Extract the [x, y] coordinate from the center of the cell holding the provided text.  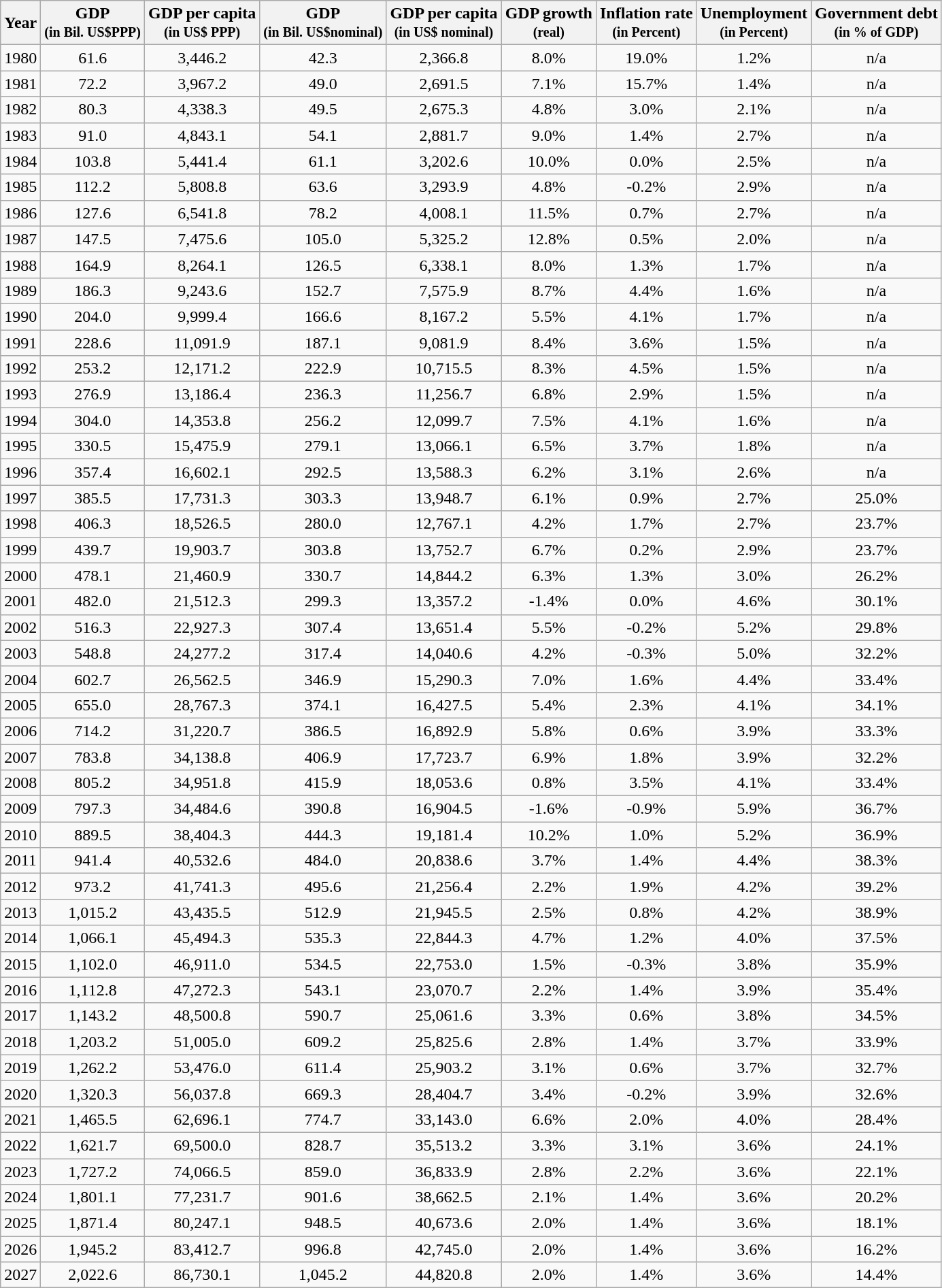
8,264.1 [203, 265]
12,767.1 [443, 524]
609.2 [323, 1042]
1983 [20, 135]
1,727.2 [92, 1171]
187.1 [323, 342]
548.8 [92, 653]
1994 [20, 420]
292.5 [323, 472]
2021 [20, 1119]
2006 [20, 731]
9,243.6 [203, 291]
9,081.9 [443, 342]
GDP(in Bil. US$nominal) [323, 23]
1992 [20, 369]
20,838.6 [443, 861]
11.5% [548, 213]
4,843.1 [203, 135]
2013 [20, 912]
56,037.8 [203, 1093]
32.6% [877, 1093]
15.7% [646, 84]
12,099.7 [443, 420]
22,844.3 [443, 938]
166.6 [323, 316]
15,475.9 [203, 446]
5.0% [754, 653]
41,741.3 [203, 887]
34,138.8 [203, 757]
19,903.7 [203, 550]
20.2% [877, 1198]
6.6% [548, 1119]
222.9 [323, 369]
63.6 [323, 187]
669.3 [323, 1093]
62,696.1 [203, 1119]
29.8% [877, 627]
72.2 [92, 84]
10.0% [548, 161]
2004 [20, 679]
303.3 [323, 498]
91.0 [92, 135]
15,290.3 [443, 679]
GDP per capita(in US$ nominal) [443, 23]
439.7 [92, 550]
2002 [20, 627]
5,808.8 [203, 187]
49.5 [323, 110]
512.9 [323, 912]
2.6% [754, 472]
8.4% [548, 342]
74,066.5 [203, 1171]
783.8 [92, 757]
590.7 [323, 1016]
10,715.5 [443, 369]
38.9% [877, 912]
47,272.3 [203, 990]
45,494.3 [203, 938]
2012 [20, 887]
2014 [20, 938]
2003 [20, 653]
374.1 [323, 705]
774.7 [323, 1119]
18.1% [877, 1223]
112.2 [92, 187]
2025 [20, 1223]
-1.6% [548, 809]
228.6 [92, 342]
35.9% [877, 964]
14,353.8 [203, 420]
2020 [20, 1093]
859.0 [323, 1171]
901.6 [323, 1198]
444.3 [323, 835]
1,871.4 [92, 1223]
2023 [20, 1171]
1984 [20, 161]
4,338.3 [203, 110]
25,061.6 [443, 1016]
1,465.5 [92, 1119]
1981 [20, 84]
6.5% [548, 446]
31,220.7 [203, 731]
1.0% [646, 835]
44,820.8 [443, 1275]
317.4 [323, 653]
13,357.2 [443, 601]
13,651.4 [443, 627]
1989 [20, 291]
7.5% [548, 420]
6.8% [548, 395]
5,441.4 [203, 161]
1980 [20, 58]
3,202.6 [443, 161]
6,338.1 [443, 265]
0.9% [646, 498]
80.3 [92, 110]
2027 [20, 1275]
797.3 [92, 809]
1997 [20, 498]
21,945.5 [443, 912]
714.2 [92, 731]
543.1 [323, 990]
390.8 [323, 809]
516.3 [92, 627]
5.4% [548, 705]
51,005.0 [203, 1042]
1,143.2 [92, 1016]
49.0 [323, 84]
2.3% [646, 705]
21,460.9 [203, 576]
1,015.2 [92, 912]
37.5% [877, 938]
36.9% [877, 835]
3,293.9 [443, 187]
655.0 [92, 705]
828.7 [323, 1145]
13,186.4 [203, 395]
10.2% [548, 835]
1998 [20, 524]
13,752.7 [443, 550]
1,801.1 [92, 1198]
611.4 [323, 1068]
-0.9% [646, 809]
23,070.7 [443, 990]
4.6% [754, 601]
28,404.7 [443, 1093]
GDP growth(real) [548, 23]
9,999.4 [203, 316]
941.4 [92, 861]
26.2% [877, 576]
1982 [20, 110]
1999 [20, 550]
386.5 [323, 731]
534.5 [323, 964]
54.1 [323, 135]
34.1% [877, 705]
484.0 [323, 861]
14.4% [877, 1275]
535.3 [323, 938]
2,022.6 [92, 1275]
53,476.0 [203, 1068]
236.3 [323, 395]
406.9 [323, 757]
4.5% [646, 369]
2017 [20, 1016]
46,911.0 [203, 964]
2,366.8 [443, 58]
1,621.7 [92, 1145]
Government debt(in % of GDP) [877, 23]
127.6 [92, 213]
40,673.6 [443, 1223]
14,040.6 [443, 653]
1987 [20, 239]
80,247.1 [203, 1223]
4.7% [548, 938]
33.9% [877, 1042]
2015 [20, 964]
280.0 [323, 524]
2007 [20, 757]
2009 [20, 809]
164.9 [92, 265]
6.3% [548, 576]
16,904.5 [443, 809]
25,825.6 [443, 1042]
805.2 [92, 783]
21,512.3 [203, 601]
482.0 [92, 601]
24.1% [877, 1145]
39.2% [877, 887]
36,833.9 [443, 1171]
2005 [20, 705]
16,427.5 [443, 705]
1,045.2 [323, 1275]
7.0% [548, 679]
602.7 [92, 679]
34,951.8 [203, 783]
25.0% [877, 498]
34,484.6 [203, 809]
26,562.5 [203, 679]
2,881.7 [443, 135]
18,526.5 [203, 524]
25,903.2 [443, 1068]
973.2 [92, 887]
42,745.0 [443, 1249]
303.8 [323, 550]
Unemployment(in Percent) [754, 23]
6.2% [548, 472]
1.9% [646, 887]
12.8% [548, 239]
36.7% [877, 809]
16,892.9 [443, 731]
22,927.3 [203, 627]
415.9 [323, 783]
61.6 [92, 58]
11,256.7 [443, 395]
1,066.1 [92, 938]
256.2 [323, 420]
889.5 [92, 835]
1,102.0 [92, 964]
1,203.2 [92, 1042]
34.5% [877, 1016]
996.8 [323, 1249]
948.5 [323, 1223]
4,008.1 [443, 213]
204.0 [92, 316]
40,532.6 [203, 861]
35.4% [877, 990]
2024 [20, 1198]
12,171.2 [203, 369]
GDP per capita(in US$ PPP) [203, 23]
6.9% [548, 757]
2022 [20, 1145]
48,500.8 [203, 1016]
6.1% [548, 498]
478.1 [92, 576]
13,588.3 [443, 472]
2011 [20, 861]
152.7 [323, 291]
103.8 [92, 161]
3,446.2 [203, 58]
1,945.2 [92, 1249]
86,730.1 [203, 1275]
3.4% [548, 1093]
147.5 [92, 239]
3.5% [646, 783]
7,475.6 [203, 239]
2016 [20, 990]
8,167.2 [443, 316]
28,767.3 [203, 705]
1,320.3 [92, 1093]
2000 [20, 576]
22,753.0 [443, 964]
1986 [20, 213]
307.4 [323, 627]
-1.4% [548, 601]
38,404.3 [203, 835]
276.9 [92, 395]
17,731.3 [203, 498]
22.1% [877, 1171]
0.2% [646, 550]
28.4% [877, 1119]
385.5 [92, 498]
33.3% [877, 731]
0.7% [646, 213]
299.3 [323, 601]
1996 [20, 472]
16.2% [877, 1249]
17,723.7 [443, 757]
8.7% [548, 291]
Inflation rate(in Percent) [646, 23]
279.1 [323, 446]
7,575.9 [443, 291]
1,262.2 [92, 1068]
Year [20, 23]
5.8% [548, 731]
2010 [20, 835]
7.1% [548, 84]
2,675.3 [443, 110]
11,091.9 [203, 342]
9.0% [548, 135]
GDP(in Bil. US$PPP) [92, 23]
2026 [20, 1249]
1995 [20, 446]
346.9 [323, 679]
1990 [20, 316]
69,500.0 [203, 1145]
2008 [20, 783]
2,691.5 [443, 84]
330.5 [92, 446]
8.3% [548, 369]
1993 [20, 395]
78.2 [323, 213]
126.5 [323, 265]
18,053.6 [443, 783]
6.7% [548, 550]
1991 [20, 342]
42.3 [323, 58]
253.2 [92, 369]
83,412.7 [203, 1249]
0.5% [646, 239]
1,112.8 [92, 990]
2019 [20, 1068]
2018 [20, 1042]
5.9% [754, 809]
33,143.0 [443, 1119]
304.0 [92, 420]
43,435.5 [203, 912]
32.7% [877, 1068]
13,066.1 [443, 446]
6,541.8 [203, 213]
357.4 [92, 472]
77,231.7 [203, 1198]
19,181.4 [443, 835]
105.0 [323, 239]
3,967.2 [203, 84]
2001 [20, 601]
1988 [20, 265]
16,602.1 [203, 472]
406.3 [92, 524]
19.0% [646, 58]
24,277.2 [203, 653]
61.1 [323, 161]
330.7 [323, 576]
35,513.2 [443, 1145]
13,948.7 [443, 498]
38.3% [877, 861]
14,844.2 [443, 576]
21,256.4 [443, 887]
495.6 [323, 887]
1985 [20, 187]
5,325.2 [443, 239]
186.3 [92, 291]
30.1% [877, 601]
38,662.5 [443, 1198]
